Detect which cell encompasses the target text, then output its (x, y) center coordinate. 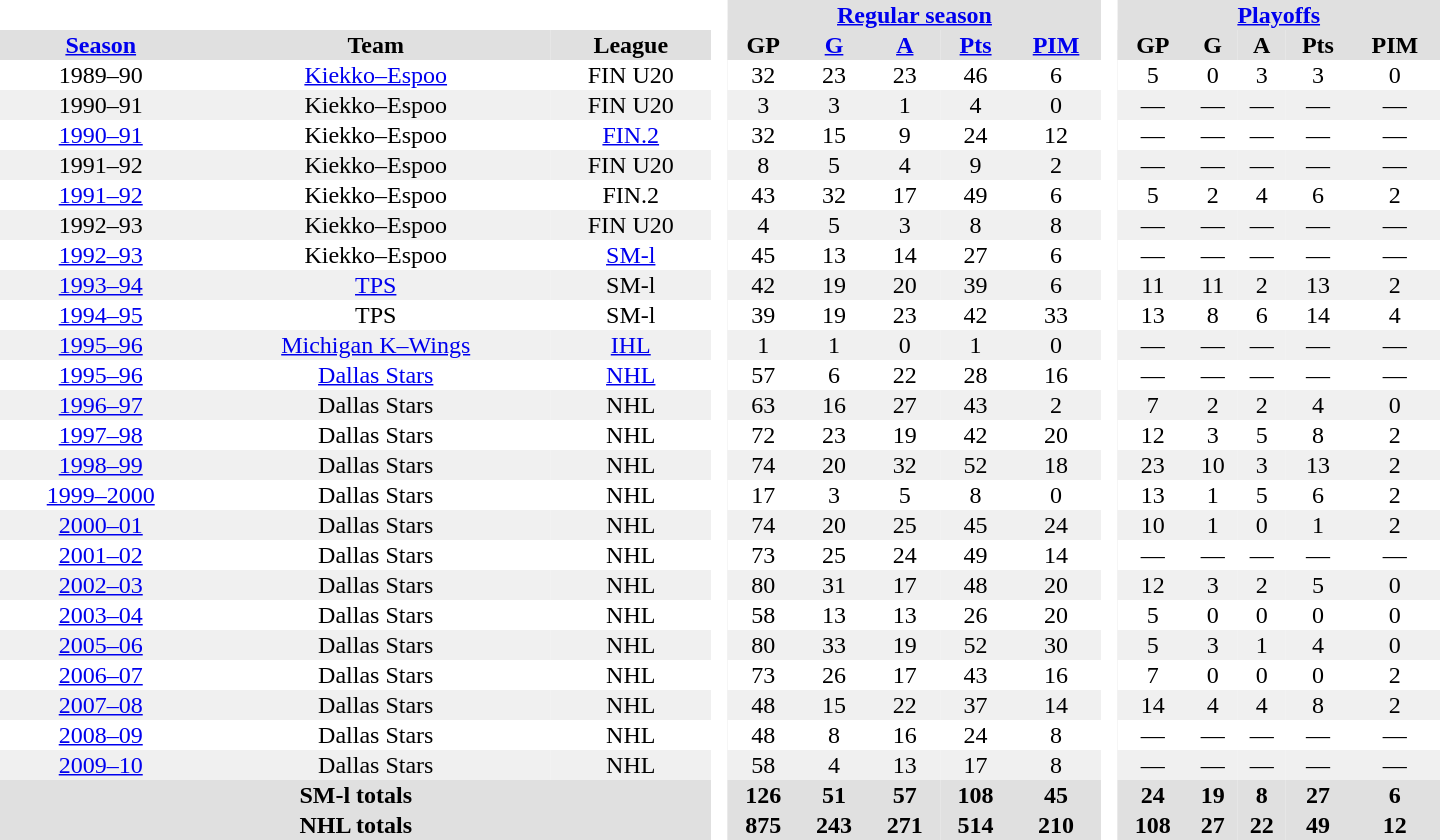
28 (976, 375)
51 (834, 795)
2006–07 (100, 675)
2002–03 (100, 585)
Team (376, 45)
18 (1056, 465)
1989–90 (100, 75)
875 (764, 825)
31 (834, 585)
2007–08 (100, 705)
243 (834, 825)
72 (764, 435)
1999–2000 (100, 495)
2001–02 (100, 555)
126 (764, 795)
1996–97 (100, 405)
IHL (631, 345)
Regular season (914, 15)
SM-l totals (356, 795)
1998–99 (100, 465)
NHL totals (356, 825)
1997–98 (100, 435)
514 (976, 825)
2003–04 (100, 615)
210 (1056, 825)
46 (976, 75)
271 (904, 825)
37 (976, 705)
Michigan K–Wings (376, 345)
2008–09 (100, 735)
2005–06 (100, 645)
1993–94 (100, 285)
Season (100, 45)
2000–01 (100, 525)
2009–10 (100, 765)
63 (764, 405)
1994–95 (100, 315)
League (631, 45)
Playoffs (1278, 15)
30 (1056, 645)
